Return the (x, y) coordinate for the center point of the cell that contains the specified text.  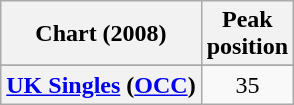
35 (247, 85)
Peakposition (247, 34)
Chart (2008) (101, 34)
UK Singles (OCC) (101, 85)
